Return the [x, y] coordinate for the center point of the cell that contains the specified text.  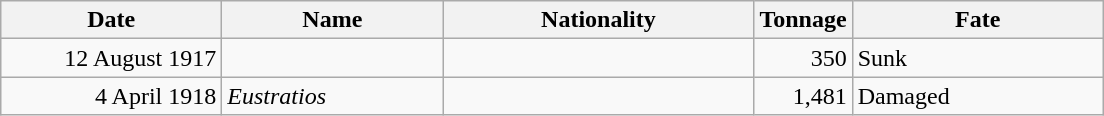
Sunk [978, 58]
Name [332, 20]
Fate [978, 20]
Date [112, 20]
1,481 [803, 96]
Eustratios [332, 96]
4 April 1918 [112, 96]
Nationality [598, 20]
Damaged [978, 96]
12 August 1917 [112, 58]
350 [803, 58]
Tonnage [803, 20]
